Output the (X, Y) coordinate of the center of the cell containing the given text.  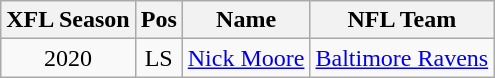
Nick Moore (246, 58)
LS (158, 58)
Baltimore Ravens (402, 58)
Name (246, 20)
XFL Season (68, 20)
NFL Team (402, 20)
2020 (68, 58)
Pos (158, 20)
